Locate the cell with the specified text and output its [X, Y] center coordinate. 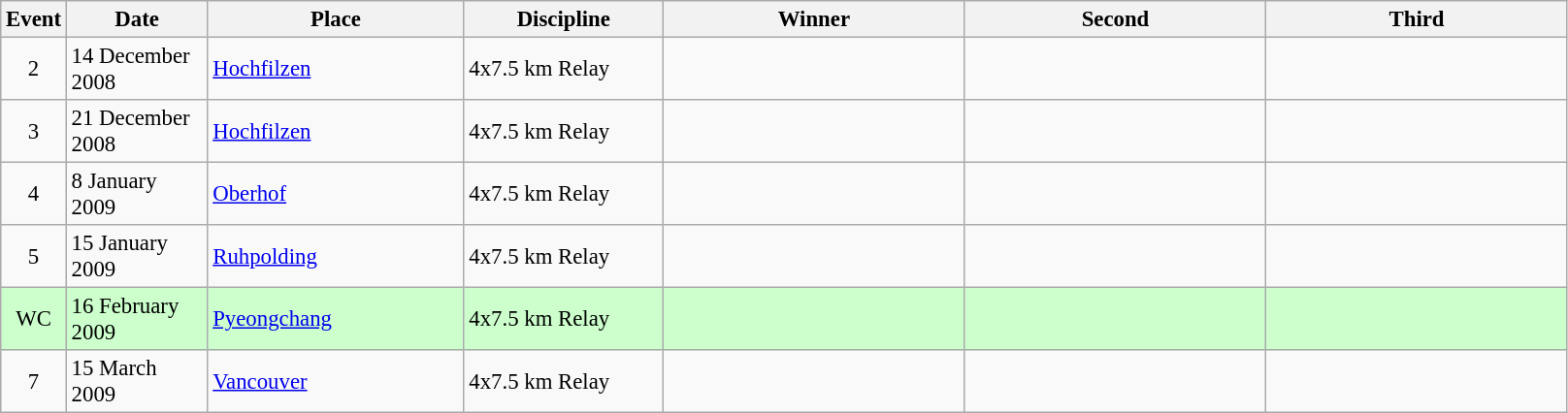
16 February 2009 [137, 320]
15 January 2009 [137, 256]
3 [34, 132]
Winner [815, 19]
14 December 2008 [137, 70]
4 [34, 194]
Pyeongchang [336, 320]
Event [34, 19]
Discipline [564, 19]
Place [336, 19]
Oberhof [336, 194]
2 [34, 70]
Third [1417, 19]
Date [137, 19]
5 [34, 256]
Second [1116, 19]
Ruhpolding [336, 256]
8 January 2009 [137, 194]
WC [34, 320]
21 December 2008 [137, 132]
